Output the (X, Y) coordinate of the center of the cell containing the given text.  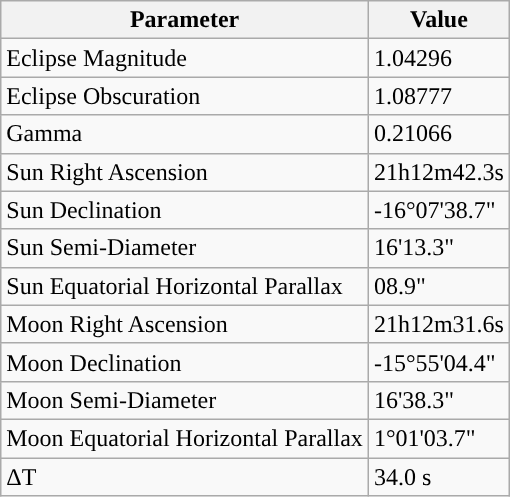
Moon Right Ascension (185, 324)
16'38.3" (438, 400)
34.0 s (438, 477)
21h12m31.6s (438, 324)
Value (438, 20)
08.9" (438, 286)
0.21066 (438, 134)
Eclipse Magnitude (185, 58)
Sun Right Ascension (185, 172)
-15°55'04.4" (438, 362)
16'13.3" (438, 248)
Moon Equatorial Horizontal Parallax (185, 438)
Sun Equatorial Horizontal Parallax (185, 286)
ΔT (185, 477)
-16°07'38.7" (438, 210)
1.08777 (438, 96)
Parameter (185, 20)
Eclipse Obscuration (185, 96)
1°01'03.7" (438, 438)
1.04296 (438, 58)
Moon Semi-Diameter (185, 400)
Sun Semi-Diameter (185, 248)
Moon Declination (185, 362)
Gamma (185, 134)
21h12m42.3s (438, 172)
Sun Declination (185, 210)
